For the text-containing cell, return its midpoint in (X, Y) coordinate format. 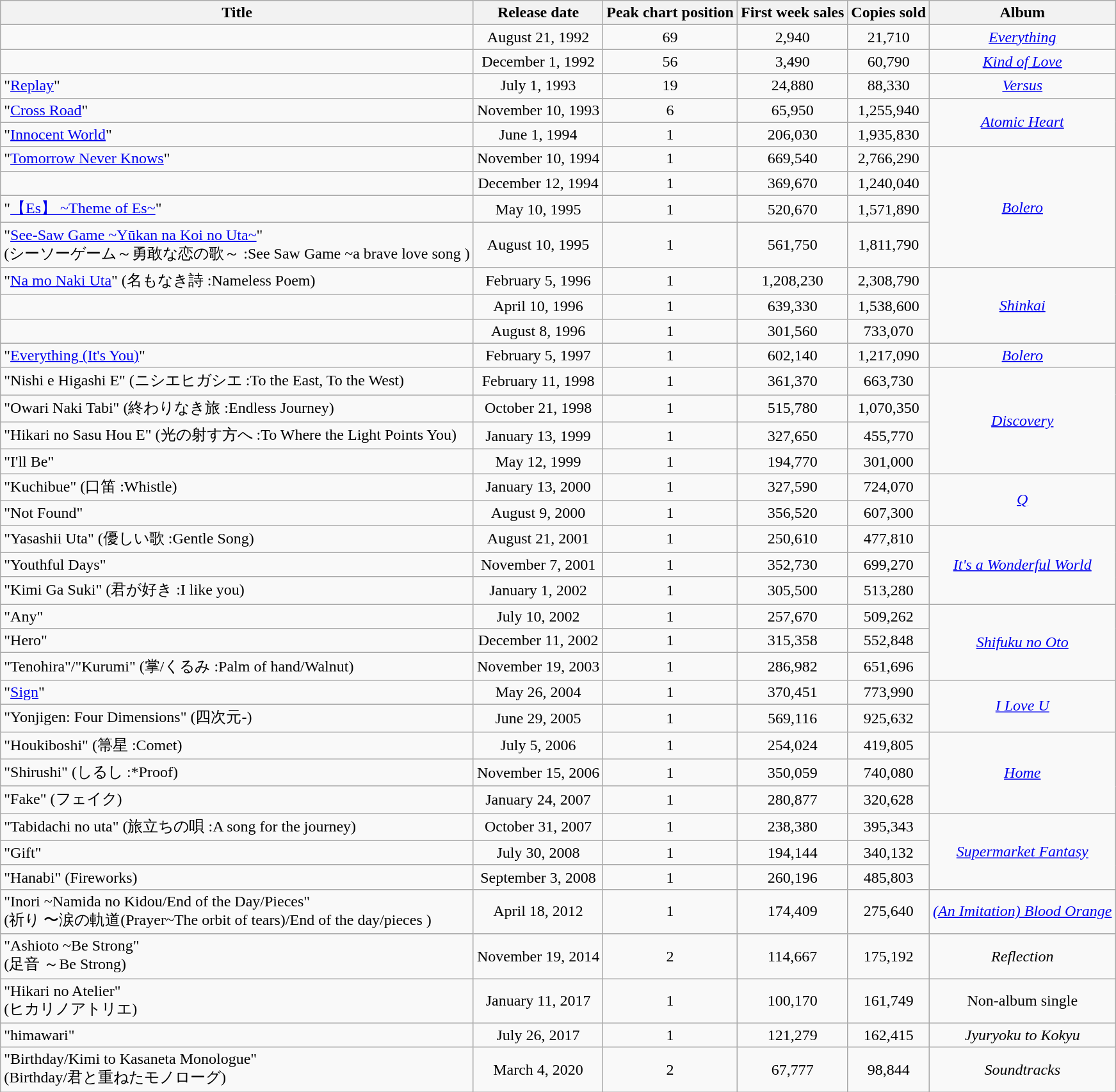
November 10, 1993 (538, 110)
"Sign" (237, 692)
"Kimi Ga Suki" (君が好き :I like you) (237, 590)
250,610 (792, 539)
60,790 (889, 61)
Album (1023, 13)
340,132 (889, 853)
477,810 (889, 539)
455,770 (889, 435)
56 (670, 61)
"Na mo Naki Uta" (名もなき詩 :Nameless Poem) (237, 280)
August 21, 2001 (538, 539)
"Innocent World" (237, 134)
552,848 (889, 641)
485,803 (889, 877)
July 30, 2008 (538, 853)
"Everything (It's You)" (237, 355)
August 10, 1995 (538, 245)
"Owari Naki Tabi" (終わりなき旅 :Endless Journey) (237, 408)
1,208,230 (792, 280)
773,990 (889, 692)
"Tomorrow Never Knows" (237, 159)
"Hikari no Atelier"(ヒカリノアトリエ) (237, 1000)
67,777 (792, 1070)
"Fake" (フェイク) (237, 800)
361,370 (792, 381)
369,670 (792, 183)
327,650 (792, 435)
161,749 (889, 1000)
Release date (538, 13)
254,024 (792, 745)
327,590 (792, 488)
286,982 (792, 667)
December 1, 1992 (538, 61)
"Hanabi" (Fireworks) (237, 877)
January 13, 2000 (538, 488)
"Inori ~Namida no Kidou/End of the Day/Pieces"(祈り 〜涙の軌道(Prayer~The orbit of tears)/End of the day/pieces ) (237, 911)
Peak chart position (670, 13)
607,300 (889, 513)
1,070,350 (889, 408)
August 8, 1996 (538, 331)
301,000 (889, 462)
"Not Found" (237, 513)
"Nishi e Higashi E" (ニシエヒガシエ :To the East, To the West) (237, 381)
925,632 (889, 718)
740,080 (889, 773)
Reflection (1023, 956)
569,116 (792, 718)
419,805 (889, 745)
November 19, 2014 (538, 956)
65,950 (792, 110)
"Birthday/Kimi to Kasaneta Monologue"(Birthday/君と重ねたモノローグ) (237, 1070)
May 10, 1995 (538, 209)
69 (670, 37)
November 10, 1994 (538, 159)
3,490 (792, 61)
Title (237, 13)
January 13, 1999 (538, 435)
315,358 (792, 641)
370,451 (792, 692)
Copies sold (889, 13)
257,670 (792, 616)
174,409 (792, 911)
320,628 (889, 800)
669,540 (792, 159)
19 (670, 86)
May 12, 1999 (538, 462)
356,520 (792, 513)
Atomic Heart (1023, 122)
July 10, 2002 (538, 616)
June 1, 1994 (538, 134)
"Yonjigen: Four Dimensions" (四次元-) (237, 718)
"【Es】 ~Theme of Es~" (237, 209)
"Tenohira"/"Kurumi" (掌/くるみ :Palm of hand/Walnut) (237, 667)
"Replay" (237, 86)
"Hikari no Sasu Hou E" (光の射す方へ :To Where the Light Points You) (237, 435)
August 21, 1992 (538, 37)
561,750 (792, 245)
206,030 (792, 134)
"Houkiboshi" (箒星 :Comet) (237, 745)
24,880 (792, 86)
639,330 (792, 307)
"Kuchibue" (口笛 :Whistle) (237, 488)
260,196 (792, 877)
April 10, 1996 (538, 307)
March 4, 2020 (538, 1070)
Versus (1023, 86)
162,415 (889, 1035)
June 29, 2005 (538, 718)
733,070 (889, 331)
April 18, 2012 (538, 911)
Kind of Love (1023, 61)
Soundtracks (1023, 1070)
"I'll Be" (237, 462)
121,279 (792, 1035)
January 1, 2002 (538, 590)
February 5, 1997 (538, 355)
November 19, 2003 (538, 667)
December 11, 2002 (538, 641)
21,710 (889, 37)
Non-album single (1023, 1000)
July 26, 2017 (538, 1035)
513,280 (889, 590)
350,059 (792, 773)
651,696 (889, 667)
February 5, 1996 (538, 280)
194,770 (792, 462)
February 11, 1998 (538, 381)
2,766,290 (889, 159)
194,144 (792, 853)
280,877 (792, 800)
January 11, 2017 (538, 1000)
1,538,600 (889, 307)
520,670 (792, 209)
"Gift" (237, 853)
Home (1023, 773)
October 31, 2007 (538, 827)
Discovery (1023, 421)
395,343 (889, 827)
May 26, 2004 (538, 692)
"Hero" (237, 641)
2,940 (792, 37)
(An Imitation) Blood Orange (1023, 911)
"Tabidachi no uta" (旅立ちの唄 :A song for the journey) (237, 827)
It's a Wonderful World (1023, 565)
Supermarket Fantasy (1023, 851)
Shifuku no Oto (1023, 643)
December 12, 1994 (538, 183)
509,262 (889, 616)
"Cross Road" (237, 110)
1,571,890 (889, 209)
"Any" (237, 616)
1,935,830 (889, 134)
301,560 (792, 331)
July 1, 1993 (538, 86)
98,844 (889, 1070)
1,255,940 (889, 110)
Everything (1023, 37)
First week sales (792, 13)
Shinkai (1023, 305)
515,780 (792, 408)
August 9, 2000 (538, 513)
238,380 (792, 827)
"Youthful Days" (237, 565)
"See-Saw Game ~Yūkan na Koi no Uta~"(シーソーゲーム～勇敢な恋の歌～ :See Saw Game ~a brave love song ) (237, 245)
6 (670, 110)
I Love U (1023, 705)
1,240,040 (889, 183)
Q (1023, 499)
2,308,790 (889, 280)
January 24, 2007 (538, 800)
September 3, 2008 (538, 877)
724,070 (889, 488)
1,217,090 (889, 355)
699,270 (889, 565)
602,140 (792, 355)
July 5, 2006 (538, 745)
275,640 (889, 911)
"Ashioto ~Be Strong"(足音 ～Be Strong) (237, 956)
Jyuryoku to Kokyu (1023, 1035)
88,330 (889, 86)
114,667 (792, 956)
352,730 (792, 565)
November 15, 2006 (538, 773)
305,500 (792, 590)
November 7, 2001 (538, 565)
663,730 (889, 381)
175,192 (889, 956)
October 21, 1998 (538, 408)
"Shirushi" (しるし :*Proof) (237, 773)
"Yasashii Uta" (優しい歌 :Gentle Song) (237, 539)
100,170 (792, 1000)
1,811,790 (889, 245)
"himawari" (237, 1035)
